Locate the cell with the specified text and output its [x, y] center coordinate. 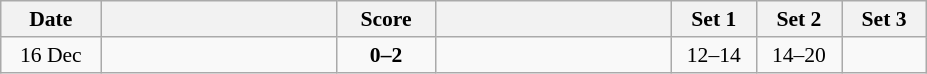
0–2 [386, 55]
Set 3 [884, 19]
Set 1 [714, 19]
Set 2 [798, 19]
Score [386, 19]
12–14 [714, 55]
Date [51, 19]
14–20 [798, 55]
16 Dec [51, 55]
